Search for the cell housing the specified text and yield its [x, y] center coordinate. 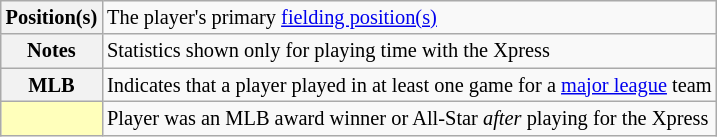
The player's primary fielding position(s) [409, 17]
Notes [52, 51]
Indicates that a player played in at least one game for a major league team [409, 85]
Player was an MLB award winner or All-Star after playing for the Xpress [409, 118]
MLB [52, 85]
Position(s) [52, 17]
Statistics shown only for playing time with the Xpress [409, 51]
